Locate the cell with the specified text and output its (x, y) center coordinate. 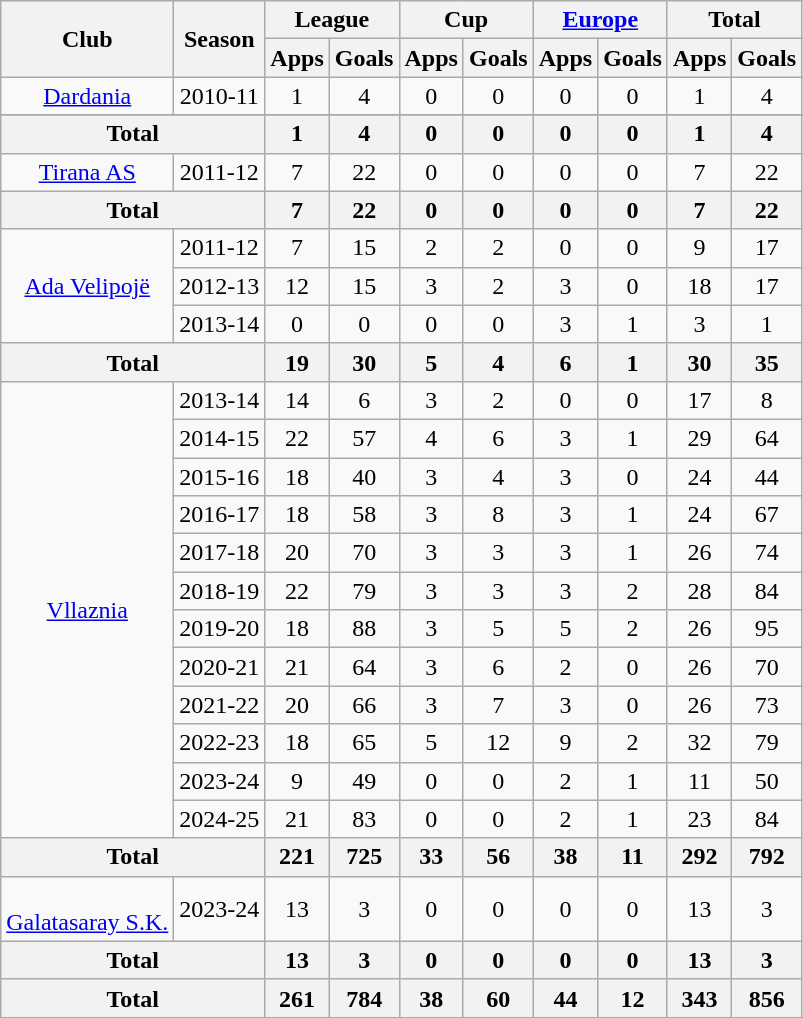
Tirana AS (88, 172)
35 (767, 362)
2015-16 (220, 477)
2017-18 (220, 553)
95 (767, 629)
343 (699, 998)
725 (364, 857)
Club (88, 39)
2012-13 (220, 286)
29 (699, 438)
23 (699, 819)
292 (699, 857)
60 (498, 998)
28 (699, 591)
784 (364, 998)
14 (297, 400)
57 (364, 438)
2014-15 (220, 438)
2016-17 (220, 515)
2024-25 (220, 819)
261 (297, 998)
49 (364, 781)
65 (364, 743)
League (332, 20)
2022-23 (220, 743)
Season (220, 39)
221 (297, 857)
2021-22 (220, 705)
2019-20 (220, 629)
50 (767, 781)
66 (364, 705)
74 (767, 553)
Dardania (88, 96)
73 (767, 705)
856 (767, 998)
19 (297, 362)
58 (364, 515)
2010-11 (220, 96)
Vllaznia (88, 610)
32 (699, 743)
Galatasaray S.K. (88, 908)
Cup (466, 20)
88 (364, 629)
Europe (600, 20)
40 (364, 477)
33 (431, 857)
67 (767, 515)
2020-21 (220, 667)
83 (364, 819)
2018-19 (220, 591)
792 (767, 857)
56 (498, 857)
Ada Velipojë (88, 286)
